For the text-containing cell, return its midpoint in [X, Y] coordinate format. 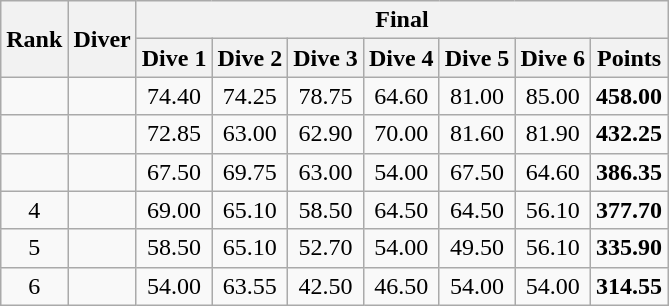
42.50 [326, 286]
Points [630, 58]
Diver [102, 39]
78.75 [326, 96]
Final [402, 20]
Dive 2 [250, 58]
Dive 4 [401, 58]
335.90 [630, 248]
49.50 [477, 248]
Dive 1 [174, 58]
Dive 5 [477, 58]
458.00 [630, 96]
74.40 [174, 96]
81.00 [477, 96]
63.55 [250, 286]
81.60 [477, 134]
74.25 [250, 96]
70.00 [401, 134]
5 [34, 248]
72.85 [174, 134]
377.70 [630, 210]
69.00 [174, 210]
52.70 [326, 248]
432.25 [630, 134]
62.90 [326, 134]
69.75 [250, 172]
46.50 [401, 286]
6 [34, 286]
Rank [34, 39]
Dive 6 [553, 58]
314.55 [630, 286]
81.90 [553, 134]
Dive 3 [326, 58]
386.35 [630, 172]
85.00 [553, 96]
4 [34, 210]
